For the text-containing cell, return its midpoint in (X, Y) coordinate format. 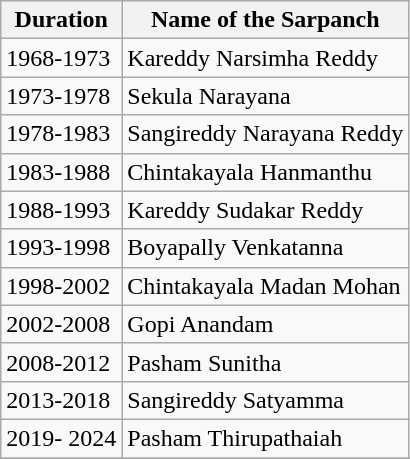
Gopi Anandam (266, 324)
Kareddy Sudakar Reddy (266, 210)
2019- 2024 (62, 438)
Sangireddy Satyamma (266, 400)
Boyapally Venkatanna (266, 248)
1973-1978 (62, 96)
2002-2008 (62, 324)
Pasham Sunitha (266, 362)
1968-1973 (62, 58)
Chintakayala Madan Mohan (266, 286)
1983-1988 (62, 172)
1998-2002 (62, 286)
Pasham Thirupathaiah (266, 438)
Name of the Sarpanch (266, 20)
2013-2018 (62, 400)
Chintakayala Hanmanthu (266, 172)
Kareddy Narsimha Reddy (266, 58)
2008-2012 (62, 362)
Duration (62, 20)
Sekula Narayana (266, 96)
1988-1993 (62, 210)
1993-1998 (62, 248)
1978-1983 (62, 134)
Sangireddy Narayana Reddy (266, 134)
